Extract the [x, y] coordinate from the center of the cell holding the provided text.  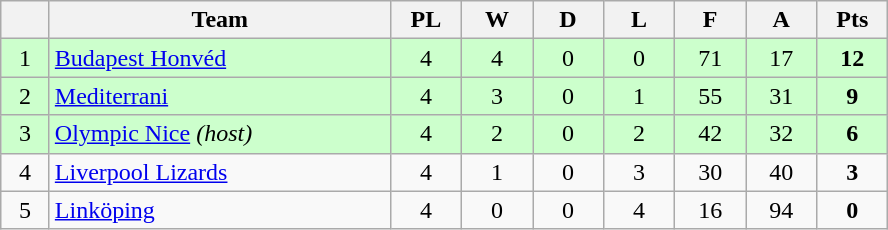
A [782, 20]
PL [426, 20]
94 [782, 210]
12 [852, 58]
Olympic Nice (host) [220, 134]
71 [710, 58]
F [710, 20]
30 [710, 172]
17 [782, 58]
L [640, 20]
Pts [852, 20]
Team [220, 20]
32 [782, 134]
31 [782, 96]
Liverpool Lizards [220, 172]
40 [782, 172]
Mediterrani [220, 96]
Linköping [220, 210]
42 [710, 134]
W [496, 20]
Budapest Honvéd [220, 58]
9 [852, 96]
6 [852, 134]
D [568, 20]
55 [710, 96]
16 [710, 210]
5 [26, 210]
